Identify which cell holds the provided text, then report its (x, y) central coordinate. 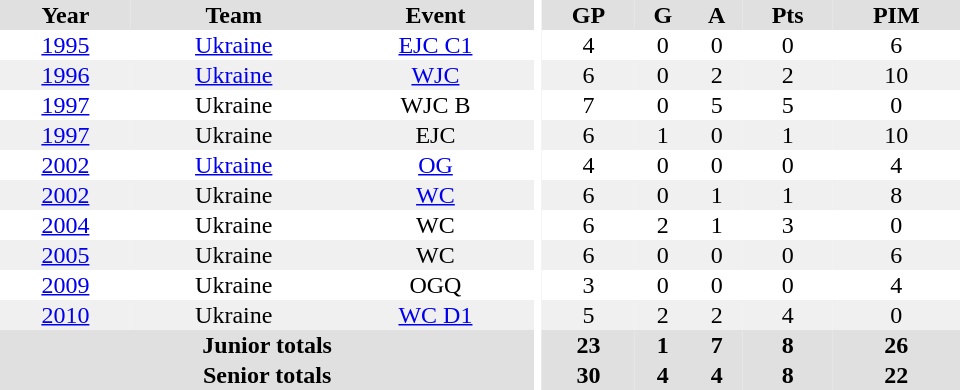
Pts (788, 15)
1995 (66, 45)
A (717, 15)
30 (588, 375)
WJC B (436, 105)
2010 (66, 315)
G (663, 15)
2009 (66, 285)
22 (896, 375)
23 (588, 345)
EJC (436, 135)
2005 (66, 255)
Senior totals (267, 375)
Event (436, 15)
GP (588, 15)
Junior totals (267, 345)
WC D1 (436, 315)
Year (66, 15)
Team (234, 15)
1996 (66, 75)
2004 (66, 225)
OG (436, 165)
OGQ (436, 285)
26 (896, 345)
PIM (896, 15)
WJC (436, 75)
EJC C1 (436, 45)
